Detect which cell encompasses the target text, then output its (x, y) center coordinate. 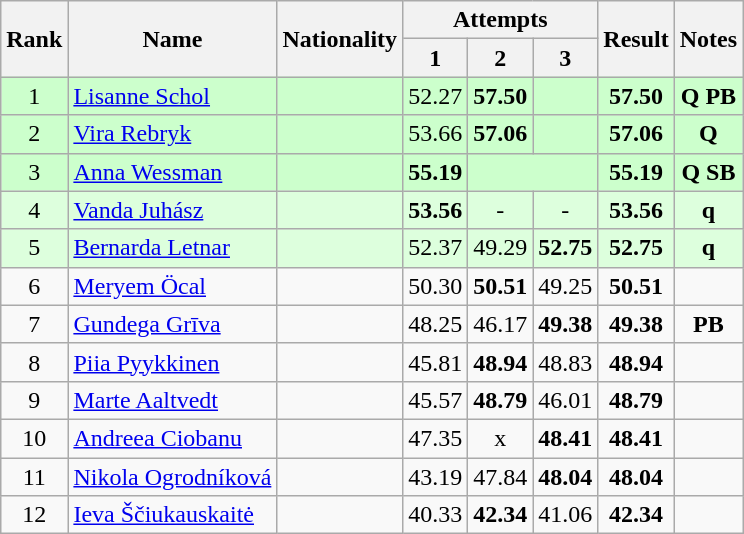
Anna Wessman (172, 172)
46.01 (566, 400)
Meryem Öcal (172, 286)
12 (34, 515)
Gundega Grīva (172, 324)
Nationality (340, 39)
Q SB (708, 172)
x (500, 438)
Nikola Ogrodníková (172, 477)
Q (708, 134)
7 (34, 324)
11 (34, 477)
43.19 (436, 477)
Name (172, 39)
Lisanne Schol (172, 96)
Marte Aaltvedt (172, 400)
Bernarda Letnar (172, 248)
Attempts (500, 20)
Ieva Ščiukauskaitė (172, 515)
45.81 (436, 362)
6 (34, 286)
48.83 (566, 362)
9 (34, 400)
Q PB (708, 96)
46.17 (500, 324)
49.25 (566, 286)
Notes (708, 39)
5 (34, 248)
48.25 (436, 324)
PB (708, 324)
40.33 (436, 515)
41.06 (566, 515)
50.30 (436, 286)
47.35 (436, 438)
Piia Pyykkinen (172, 362)
Vira Rebryk (172, 134)
Vanda Juhász (172, 210)
Rank (34, 39)
52.27 (436, 96)
49.29 (500, 248)
Andreea Ciobanu (172, 438)
8 (34, 362)
45.57 (436, 400)
Result (636, 39)
53.66 (436, 134)
52.37 (436, 248)
10 (34, 438)
4 (34, 210)
47.84 (500, 477)
